Extract the (x, y) coordinate from the center of the cell holding the provided text.  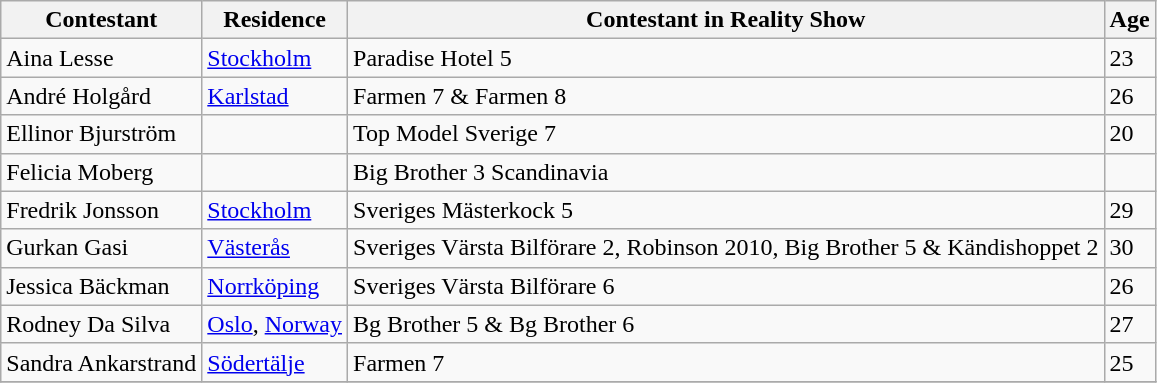
Jessica Bäckman (102, 286)
Residence (275, 20)
25 (1130, 362)
Fredrik Jonsson (102, 210)
Contestant (102, 20)
Sveriges Mästerkock 5 (726, 210)
30 (1130, 248)
Contestant in Reality Show (726, 20)
Västerås (275, 248)
Gurkan Gasi (102, 248)
Age (1130, 20)
Rodney Da Silva (102, 324)
Sveriges Värsta Bilförare 2, Robinson 2010, Big Brother 5 & Kändishoppet 2 (726, 248)
Oslo, Norway (275, 324)
Farmen 7 & Farmen 8 (726, 96)
Big Brother 3 Scandinavia (726, 172)
Sveriges Värsta Bilförare 6 (726, 286)
23 (1130, 58)
Karlstad (275, 96)
Farmen 7 (726, 362)
Felicia Moberg (102, 172)
Paradise Hotel 5 (726, 58)
29 (1130, 210)
Ellinor Bjurström (102, 134)
Södertälje (275, 362)
Norrköping (275, 286)
27 (1130, 324)
20 (1130, 134)
André Holgård (102, 96)
Aina Lesse (102, 58)
Bg Brother 5 & Bg Brother 6 (726, 324)
Top Model Sverige 7 (726, 134)
Sandra Ankarstrand (102, 362)
